Return the [x, y] coordinate for the center point of the cell that contains the specified text.  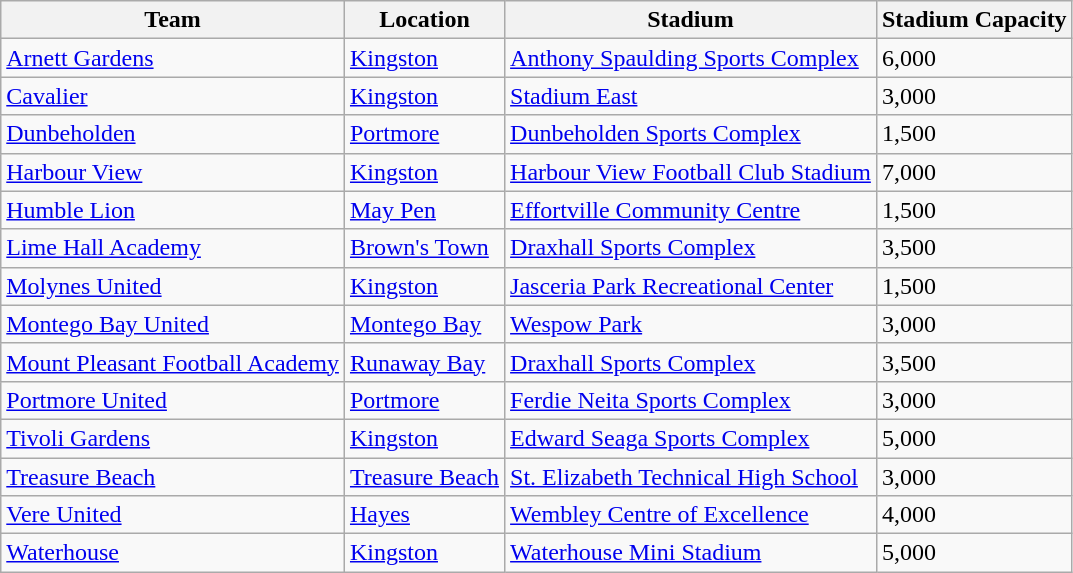
Humble Lion [173, 210]
Mount Pleasant Football Academy [173, 362]
Waterhouse [173, 553]
Stadium [691, 20]
Effortville Community Centre [691, 210]
Jasceria Park Recreational Center [691, 286]
Edward Seaga Sports Complex [691, 438]
Dunbeholden Sports Complex [691, 134]
Cavalier [173, 96]
Lime Hall Academy [173, 248]
Anthony Spaulding Sports Complex [691, 58]
Molynes United [173, 286]
Montego Bay [424, 324]
Dunbeholden [173, 134]
Montego Bay United [173, 324]
Vere United [173, 515]
Stadium East [691, 96]
Harbour View [173, 172]
Arnett Gardens [173, 58]
Waterhouse Mini Stadium [691, 553]
4,000 [974, 515]
Location [424, 20]
Harbour View Football Club Stadium [691, 172]
Tivoli Gardens [173, 438]
Wembley Centre of Excellence [691, 515]
6,000 [974, 58]
Ferdie Neita Sports Complex [691, 400]
St. Elizabeth Technical High School [691, 477]
Team [173, 20]
Runaway Bay [424, 362]
May Pen [424, 210]
Portmore United [173, 400]
7,000 [974, 172]
Wespow Park [691, 324]
Hayes [424, 515]
Stadium Capacity [974, 20]
Brown's Town [424, 248]
